Search for the cell housing the specified text and yield its (x, y) center coordinate. 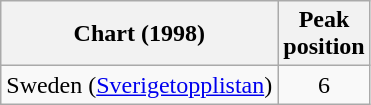
Chart (1998) (140, 34)
6 (324, 85)
Sweden (Sverigetopplistan) (140, 85)
Peakposition (324, 34)
